Determine the (X, Y) coordinate at the center of the cell enclosing the given text.  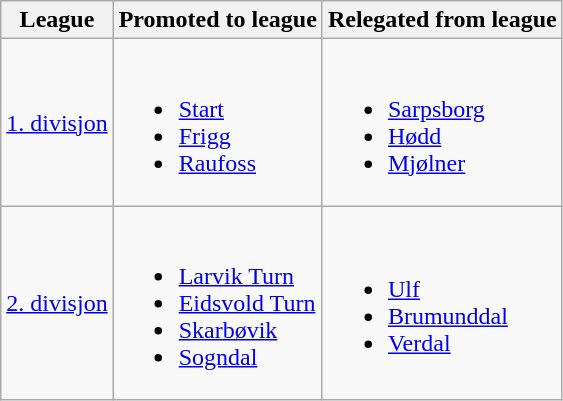
1. divisjon (57, 122)
Larvik TurnEidsvold TurnSkarbøvikSogndal (218, 303)
Promoted to league (218, 20)
SarpsborgHøddMjølner (442, 122)
2. divisjon (57, 303)
Relegated from league (442, 20)
League (57, 20)
StartFriggRaufoss (218, 122)
UlfBrumunddalVerdal (442, 303)
